Identify which cell holds the provided text, then report its [x, y] central coordinate. 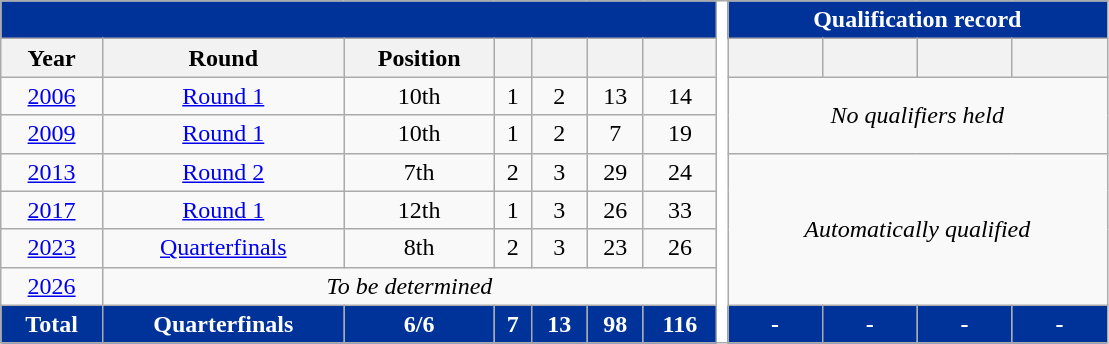
2017 [52, 210]
Round [223, 58]
19 [680, 134]
7th [419, 172]
29 [615, 172]
No qualifiers held [918, 115]
2023 [52, 248]
To be determined [409, 286]
Round 2 [223, 172]
24 [680, 172]
23 [615, 248]
2009 [52, 134]
Qualification record [918, 20]
14 [680, 96]
2013 [52, 172]
Automatically qualified [918, 229]
33 [680, 210]
Position [419, 58]
116 [680, 324]
6/6 [419, 324]
Year [52, 58]
2026 [52, 286]
Total [52, 324]
12th [419, 210]
8th [419, 248]
98 [615, 324]
2006 [52, 96]
